For the text-containing cell, return its midpoint in [X, Y] coordinate format. 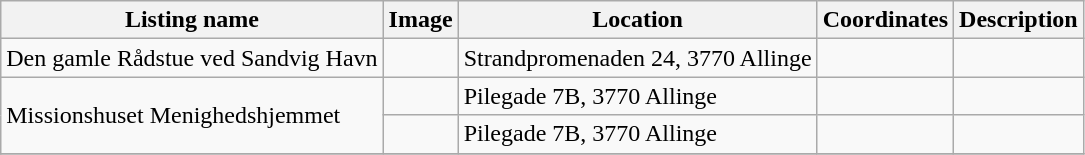
Description [1019, 20]
Coordinates [885, 20]
Image [420, 20]
Location [638, 20]
Listing name [192, 20]
Den gamle Rådstue ved Sandvig Havn [192, 58]
Strandpromenaden 24, 3770 Allinge [638, 58]
Missionshuset Menighedshjemmet [192, 115]
